Output the [x, y] coordinate of the center of the cell containing the given text.  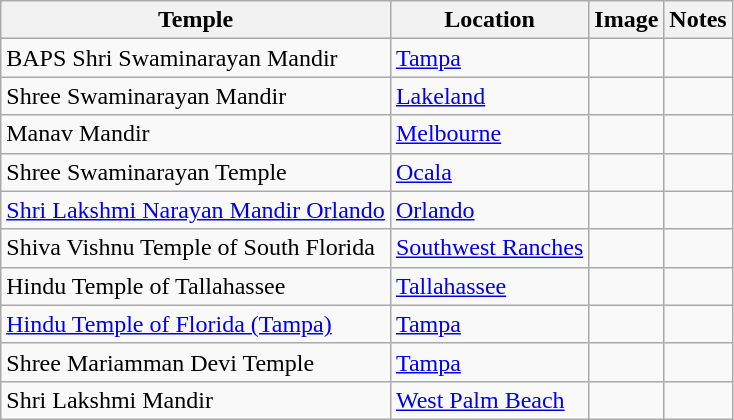
Ocala [489, 172]
Manav Mandir [196, 134]
Hindu Temple of Florida (Tampa) [196, 324]
Hindu Temple of Tallahassee [196, 286]
Orlando [489, 210]
Image [626, 20]
BAPS Shri Swaminarayan Mandir [196, 58]
Shree Mariamman Devi Temple [196, 362]
Tallahassee [489, 286]
Melbourne [489, 134]
Shree Swaminarayan Mandir [196, 96]
West Palm Beach [489, 400]
Notes [698, 20]
Lakeland [489, 96]
Shri Lakshmi Narayan Mandir Orlando [196, 210]
Shiva Vishnu Temple of South Florida [196, 248]
Temple [196, 20]
Southwest Ranches [489, 248]
Shree Swaminarayan Temple [196, 172]
Shri Lakshmi Mandir [196, 400]
Location [489, 20]
